Extract the [X, Y] coordinate from the center of the cell holding the provided text.  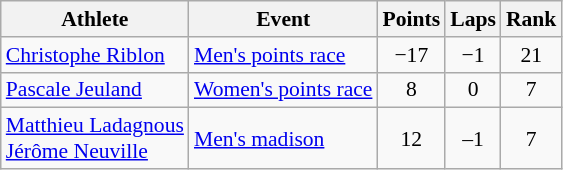
12 [411, 138]
Athlete [95, 19]
21 [532, 55]
0 [473, 90]
Men's points race [284, 55]
Pascale Jeuland [95, 90]
8 [411, 90]
–1 [473, 138]
−1 [473, 55]
Laps [473, 19]
Event [284, 19]
Men's madison [284, 138]
Matthieu Ladagnous Jérôme Neuville [95, 138]
−17 [411, 55]
Rank [532, 19]
Women's points race [284, 90]
Points [411, 19]
Christophe Riblon [95, 55]
